Extract the (x, y) coordinate from the center of the cell holding the provided text.  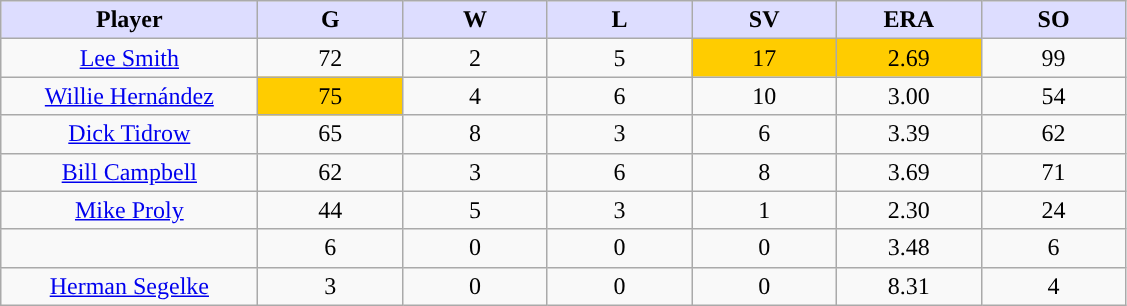
ERA (910, 20)
3.69 (910, 172)
Bill Campbell (130, 172)
Dick Tidrow (130, 134)
44 (330, 210)
10 (764, 96)
Herman Segelke (130, 286)
72 (330, 58)
2.69 (910, 58)
2.30 (910, 210)
W (476, 20)
2 (476, 58)
Player (130, 20)
24 (1054, 210)
Willie Hernández (130, 96)
65 (330, 134)
99 (1054, 58)
L (620, 20)
54 (1054, 96)
3.00 (910, 96)
1 (764, 210)
8.31 (910, 286)
3.39 (910, 134)
71 (1054, 172)
Lee Smith (130, 58)
SO (1054, 20)
Mike Proly (130, 210)
SV (764, 20)
3.48 (910, 248)
G (330, 20)
75 (330, 96)
17 (764, 58)
